Return the [X, Y] coordinate for the center point of the cell that contains the specified text.  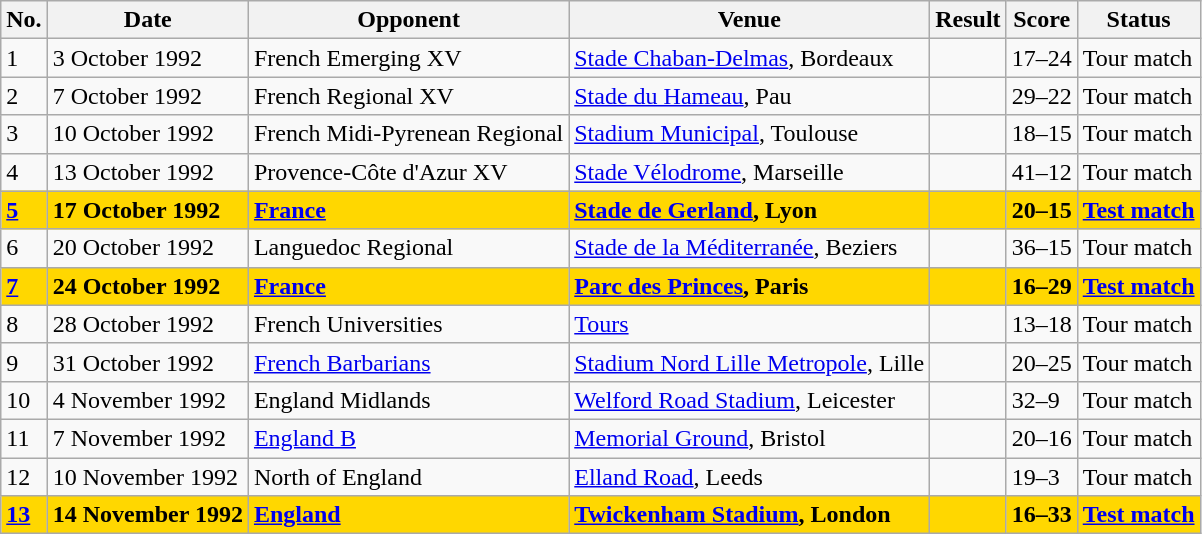
French Regional XV [408, 96]
Languedoc Regional [408, 248]
Elland Road, Leeds [750, 477]
8 [24, 324]
29–22 [1042, 96]
French Barbarians [408, 362]
Score [1042, 20]
10 [24, 400]
French Emerging XV [408, 58]
Result [968, 20]
41–12 [1042, 172]
Memorial Ground, Bristol [750, 438]
16–33 [1042, 515]
North of England [408, 477]
5 [24, 210]
13 October 1992 [148, 172]
7 October 1992 [148, 96]
13–18 [1042, 324]
20–25 [1042, 362]
Stade Chaban-Delmas, Bordeaux [750, 58]
20–15 [1042, 210]
36–15 [1042, 248]
10 October 1992 [148, 134]
Tours [750, 324]
Venue [750, 20]
3 [24, 134]
4 [24, 172]
French Midi-Pyrenean Regional [408, 134]
11 [24, 438]
Date [148, 20]
England B [408, 438]
16–29 [1042, 286]
18–15 [1042, 134]
No. [24, 20]
6 [24, 248]
12 [24, 477]
Welford Road Stadium, Leicester [750, 400]
Stade du Hameau, Pau [750, 96]
20–16 [1042, 438]
Stade de la Méditerranée, Beziers [750, 248]
28 October 1992 [148, 324]
17 October 1992 [148, 210]
24 October 1992 [148, 286]
Opponent [408, 20]
1 [24, 58]
Stadium Municipal, Toulouse [750, 134]
9 [24, 362]
England Midlands [408, 400]
10 November 1992 [148, 477]
Provence-Côte d'Azur XV [408, 172]
20 October 1992 [148, 248]
31 October 1992 [148, 362]
Status [1138, 20]
Stadium Nord Lille Metropole, Lille [750, 362]
13 [24, 515]
Stade de Gerland, Lyon [750, 210]
7 [24, 286]
19–3 [1042, 477]
4 November 1992 [148, 400]
7 November 1992 [148, 438]
Parc des Princes, Paris [750, 286]
Stade Vélodrome, Marseille [750, 172]
14 November 1992 [148, 515]
French Universities [408, 324]
England [408, 515]
2 [24, 96]
17–24 [1042, 58]
32–9 [1042, 400]
3 October 1992 [148, 58]
Twickenham Stadium, London [750, 515]
